Provide the [x, y] coordinate of the cell's center where the given text is located.  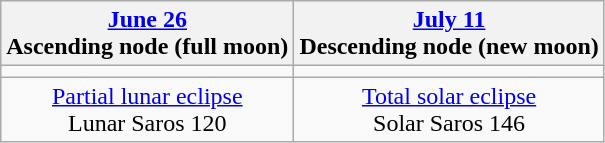
Total solar eclipseSolar Saros 146 [449, 110]
June 26Ascending node (full moon) [148, 34]
Partial lunar eclipseLunar Saros 120 [148, 110]
July 11Descending node (new moon) [449, 34]
